Detect which cell encompasses the target text, then output its [x, y] center coordinate. 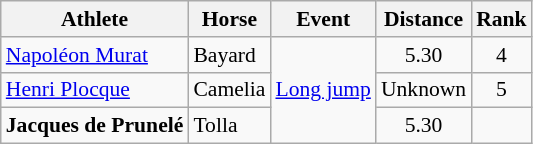
Horse [229, 19]
Napoléon Murat [95, 55]
Tolla [229, 126]
4 [502, 55]
Bayard [229, 55]
Unknown [424, 90]
Henri Plocque [95, 90]
Camelia [229, 90]
5 [502, 90]
Long jump [322, 90]
Athlete [95, 19]
Event [322, 19]
Rank [502, 19]
Jacques de Prunelé [95, 126]
Distance [424, 19]
